Scan for the cell matching the given text and deliver its (x, y) coordinate at center. 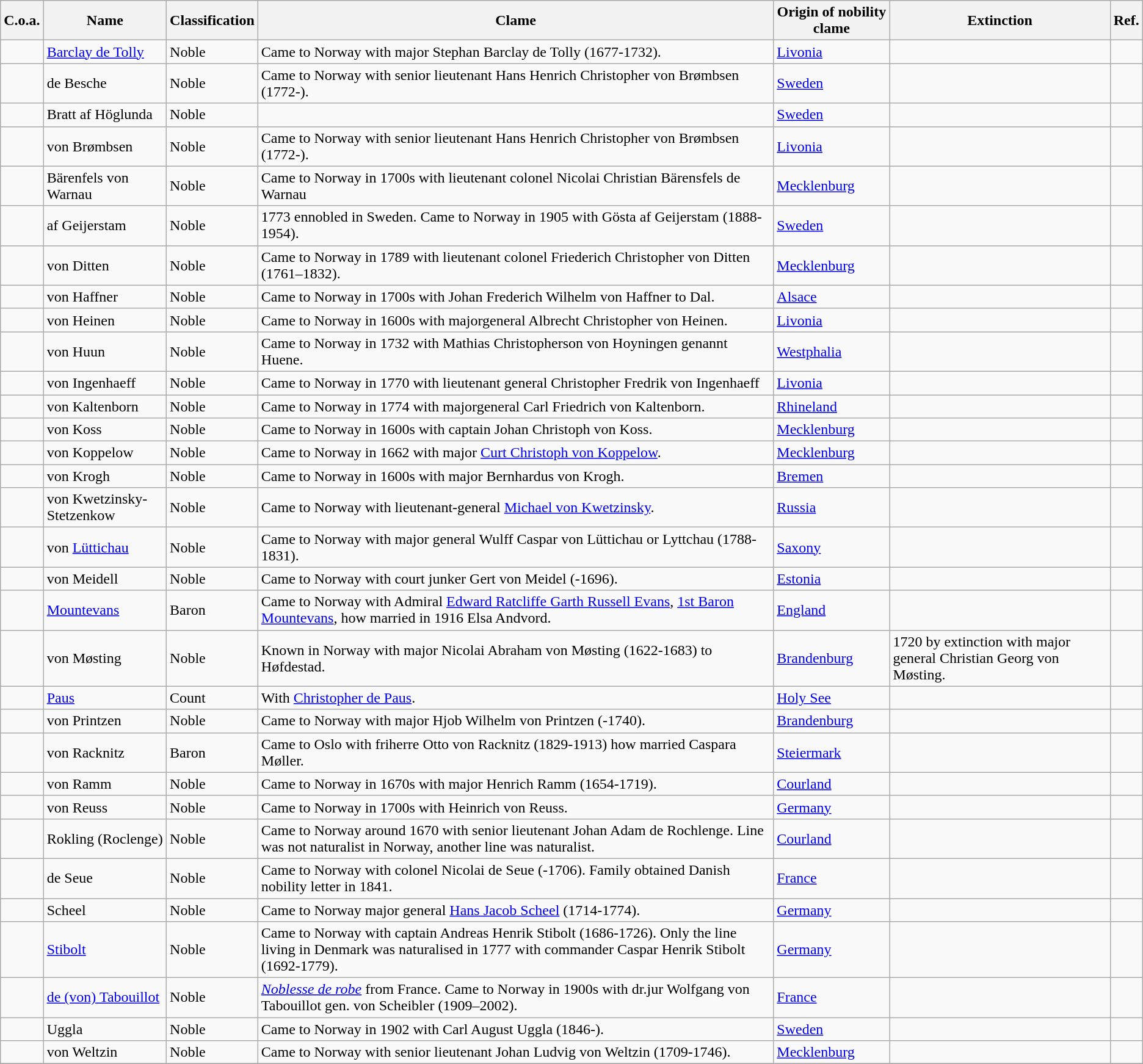
von Kaltenborn (105, 406)
von Kwetzinsky-Stetzenkow (105, 508)
von Meidell (105, 579)
Came to Norway in 1662 with major Curt Christoph von Koppelow. (515, 453)
Came to Norway with major Hjob Wilhelm von Printzen (-1740). (515, 721)
Came to Norway in 1700s with Johan Frederich Wilhelm von Haffner to Dal. (515, 297)
Came to Norway in 1670s with major Henrich Ramm (1654-1719). (515, 784)
von Weltzin (105, 1052)
Bratt af Höglunda (105, 115)
Came to Norway with Admiral Edward Ratcliffe Garth Russell Evans, 1st Baron Mountevans, how married in 1916 Elsa Andvord. (515, 610)
Paus (105, 698)
de (von) Tabouillot (105, 997)
Bärenfels von Warnau (105, 186)
von Møsting (105, 658)
Came to Norway in 1700s with lieutenant colonel Nicolai Christian Bärensfels de Warnau (515, 186)
von Heinen (105, 320)
de Seue (105, 878)
Name (105, 21)
1720 by extinction with major general Christian Georg von Møsting. (1000, 658)
Noblesse de robe from France. Came to Norway in 1900s with dr.jur Wolfgang von Tabouillot gen. von Scheibler (1909–2002). (515, 997)
von Huun (105, 352)
von Printzen (105, 721)
von Koppelow (105, 453)
Known in Norway with major Nicolai Abraham von Møsting (1622-1683) to Høfdestad. (515, 658)
von Krogh (105, 476)
Rhineland (832, 406)
Came to Norway in 1600s with captain Johan Christoph von Koss. (515, 430)
Came to Norway with colonel Nicolai de Seue (-1706). Family obtained Danish nobility letter in 1841. (515, 878)
Stibolt (105, 950)
Came to Norway with senior lieutenant Johan Ludvig von Weltzin (1709-1746). (515, 1052)
Russia (832, 508)
von Koss (105, 430)
Came to Norway with lieutenant-general Michael von Kwetzinsky. (515, 508)
Steiermark (832, 752)
Came to Norway in 1700s with Heinrich von Reuss. (515, 807)
Uggla (105, 1029)
Rokling (Roclenge) (105, 839)
Holy See (832, 698)
Clame (515, 21)
Saxony (832, 547)
Estonia (832, 579)
Alsace (832, 297)
Came to Norway with major Stephan Barclay de Tolly (1677-1732). (515, 52)
England (832, 610)
von Ingenhaeff (105, 383)
Barclay de Tolly (105, 52)
Came to Norway in 1600s with majorgeneral Albrecht Christopher von Heinen. (515, 320)
With Christopher de Paus. (515, 698)
Came to Norway major general Hans Jacob Scheel (1714-1774). (515, 910)
Came to Norway in 1774 with majorgeneral Carl Friedrich von Kaltenborn. (515, 406)
Mountevans (105, 610)
Ref. (1126, 21)
Came to Norway around 1670 with senior lieutenant Johan Adam de Rochlenge. Line was not naturalist in Norway, another line was naturalist. (515, 839)
von Lüttichau (105, 547)
von Ditten (105, 265)
Came to Oslo with friherre Otto von Racknitz (1829-1913) how married Caspara Møller. (515, 752)
Extinction (1000, 21)
Came to Norway in 1902 with Carl August Uggla (1846-). (515, 1029)
C.o.a. (22, 21)
Westphalia (832, 352)
de Besche (105, 83)
Count (212, 698)
von Haffner (105, 297)
Came to Norway in 1770 with lieutenant general Christopher Fredrik von Ingenhaeff (515, 383)
von Ramm (105, 784)
Came to Norway in 1600s with major Bernhardus von Krogh. (515, 476)
Classification (212, 21)
Scheel (105, 910)
von Brømbsen (105, 147)
von Racknitz (105, 752)
Came to Norway with court junker Gert von Meidel (-1696). (515, 579)
af Geijerstam (105, 226)
von Reuss (105, 807)
Came to Norway in 1732 with Mathias Christopherson von Hoyningen genannt Huene. (515, 352)
Came to Norway in 1789 with lieutenant colonel Friederich Christopher von Ditten (1761–1832). (515, 265)
Bremen (832, 476)
Origin of nobility clame (832, 21)
1773 ennobled in Sweden. Came to Norway in 1905 with Gösta af Geijerstam (1888-1954). (515, 226)
Came to Norway with major general Wulff Caspar von Lüttichau or Lyttchau (1788-1831). (515, 547)
